Return (X, Y) of the center of cell containing provided text 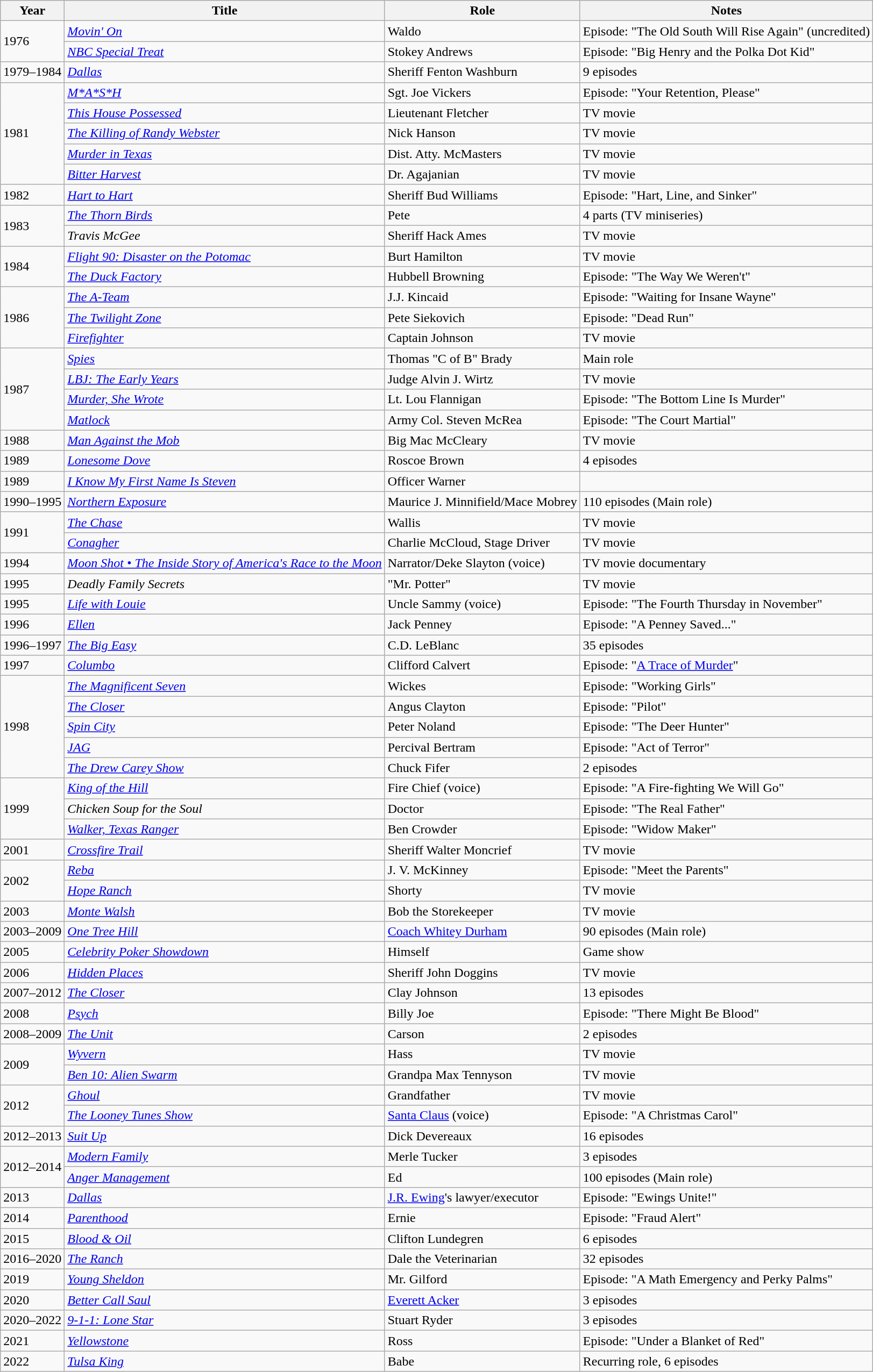
Episode: "The Real Father" (726, 809)
2005 (32, 952)
Episode: "Hart, Line, and Sinker" (726, 195)
Monte Walsh (225, 911)
Matlock (225, 420)
Life with Louie (225, 604)
Episode: "A Penney Saved..." (726, 625)
Himself (482, 952)
Movin' On (225, 31)
Episode: "Act of Terror" (726, 747)
Hart to Hart (225, 195)
1981 (32, 133)
Shorty (482, 890)
Tulsa King (225, 1361)
Spin City (225, 727)
Dick Devereaux (482, 1136)
Bitter Harvest (225, 174)
Roscoe Brown (482, 461)
Mr. Gilford (482, 1280)
Waldo (482, 31)
Deadly Family Secrets (225, 583)
Pete Siekovich (482, 318)
Travis McGee (225, 235)
Episode: "A Trace of Murder" (726, 666)
Pete (482, 215)
Recurring role, 6 episodes (726, 1361)
Stuart Ryder (482, 1320)
Episode: "Your Retention, Please" (726, 92)
Angus Clayton (482, 706)
1990–1995 (32, 502)
Sheriff Walter Moncrief (482, 849)
Hubbell Browning (482, 277)
Murder, She Wrote (225, 399)
Suit Up (225, 1136)
Better Call Saul (225, 1300)
Ellen (225, 625)
Ben Crowder (482, 829)
Captain Johnson (482, 338)
Carson (482, 1034)
2020–2022 (32, 1320)
M*A*S*H (225, 92)
2008 (32, 1013)
100 episodes (Main role) (726, 1177)
Maurice J. Minnifield/Mace Mobrey (482, 502)
Dr. Agajanian (482, 174)
Uncle Sammy (voice) (482, 604)
Hope Ranch (225, 890)
Wallis (482, 522)
Doctor (482, 809)
Chicken Soup for the Soul (225, 809)
1996–1997 (32, 645)
1988 (32, 440)
Episode: "The Old South Will Rise Again" (uncredited) (726, 31)
Big Mac McCleary (482, 440)
Nick Hanson (482, 133)
Episode: "Ewings Unite!" (726, 1197)
Murder in Texas (225, 154)
1982 (32, 195)
I Know My First Name Is Steven (225, 481)
Chuck Fifer (482, 768)
2012 (32, 1105)
Anger Management (225, 1177)
Jack Penney (482, 625)
Army Col. Steven McRea (482, 420)
Coach Whitey Durham (482, 932)
1979–1984 (32, 72)
Yellowstone (225, 1341)
Percival Bertram (482, 747)
Columbo (225, 666)
9 episodes (726, 72)
One Tree Hill (225, 932)
The Magnificent Seven (225, 686)
Thomas "C of B" Brady (482, 359)
Wyvern (225, 1054)
2009 (32, 1064)
Grandpa Max Tennyson (482, 1075)
6 episodes (726, 1238)
Reba (225, 870)
1997 (32, 666)
Main role (726, 359)
Sgt. Joe Vickers (482, 92)
Clay Johnson (482, 993)
2006 (32, 973)
Hidden Places (225, 973)
The Duck Factory (225, 277)
Episode: "There Might Be Blood" (726, 1013)
Man Against the Mob (225, 440)
1984 (32, 267)
JAG (225, 747)
Ben 10: Alien Swarm (225, 1075)
J.J. Kincaid (482, 297)
"Mr. Potter" (482, 583)
1983 (32, 225)
Firefighter (225, 338)
Role (482, 11)
The Ranch (225, 1259)
Episode: "Under a Blanket of Red" (726, 1341)
Dist. Atty. McMasters (482, 154)
2002 (32, 880)
The Chase (225, 522)
TV movie documentary (726, 563)
Year (32, 11)
Episode: "The Fourth Thursday in November" (726, 604)
Episode: "Dead Run" (726, 318)
2001 (32, 849)
The Thorn Birds (225, 215)
Episode: "Widow Maker" (726, 829)
King of the Hill (225, 788)
90 episodes (Main role) (726, 932)
Peter Noland (482, 727)
Game show (726, 952)
1999 (32, 809)
Young Sheldon (225, 1280)
Lonesome Dove (225, 461)
Episode: "The Way We Weren't" (726, 277)
Sheriff John Doggins (482, 973)
This House Possessed (225, 113)
Fire Chief (voice) (482, 788)
35 episodes (726, 645)
Psych (225, 1013)
The Killing of Randy Webster (225, 133)
Spies (225, 359)
2007–2012 (32, 993)
13 episodes (726, 993)
Babe (482, 1361)
110 episodes (Main role) (726, 502)
Clifford Calvert (482, 666)
1987 (32, 389)
Celebrity Poker Showdown (225, 952)
Parenthood (225, 1218)
Santa Claus (voice) (482, 1116)
Burt Hamilton (482, 256)
2003 (32, 911)
2020 (32, 1300)
Northern Exposure (225, 502)
Merle Tucker (482, 1156)
The Looney Tunes Show (225, 1116)
2008–2009 (32, 1034)
Judge Alvin J. Wirtz (482, 379)
Episode: "The Deer Hunter" (726, 727)
4 parts (TV miniseries) (726, 215)
Narrator/Deke Slayton (voice) (482, 563)
The Unit (225, 1034)
The A-Team (225, 297)
Blood & Oil (225, 1238)
2003–2009 (32, 932)
1986 (32, 318)
The Drew Carey Show (225, 768)
Episode: "Meet the Parents" (726, 870)
Episode: "Pilot" (726, 706)
2014 (32, 1218)
Lt. Lou Flannigan (482, 399)
Lieutenant Fletcher (482, 113)
Sheriff Bud Williams (482, 195)
Billy Joe (482, 1013)
Flight 90: Disaster on the Potomac (225, 256)
1991 (32, 532)
Title (225, 11)
Ghoul (225, 1095)
Episode: "A Math Emergency and Perky Palms" (726, 1280)
Bob the Storekeeper (482, 911)
Dale the Veterinarian (482, 1259)
Ross (482, 1341)
Modern Family (225, 1156)
16 episodes (726, 1136)
The Big Easy (225, 645)
Moon Shot • The Inside Story of America's Race to the Moon (225, 563)
1998 (32, 727)
Episode: "Waiting for Insane Wayne" (726, 297)
2021 (32, 1341)
Ed (482, 1177)
Sheriff Hack Ames (482, 235)
The Twilight Zone (225, 318)
C.D. LeBlanc (482, 645)
Clifton Lundegren (482, 1238)
1976 (32, 41)
1994 (32, 563)
32 episodes (726, 1259)
Episode: "The Bottom Line Is Murder" (726, 399)
J.R. Ewing's lawyer/executor (482, 1197)
NBC Special Treat (225, 52)
1996 (32, 625)
4 episodes (726, 461)
Episode: "The Court Martial" (726, 420)
Episode: "Working Girls" (726, 686)
2019 (32, 1280)
Episode: "Big Henry and the Polka Dot Kid" (726, 52)
Conagher (225, 542)
Sheriff Fenton Washburn (482, 72)
Ernie (482, 1218)
LBJ: The Early Years (225, 379)
Everett Acker (482, 1300)
Wickes (482, 686)
Episode: "Fraud Alert" (726, 1218)
Officer Warner (482, 481)
2013 (32, 1197)
Hass (482, 1054)
Episode: "A Fire-fighting We Will Go" (726, 788)
Stokey Andrews (482, 52)
2015 (32, 1238)
2022 (32, 1361)
2016–2020 (32, 1259)
2012–2014 (32, 1167)
Episode: "A Christmas Carol" (726, 1116)
Crossfire Trail (225, 849)
Walker, Texas Ranger (225, 829)
Grandfather (482, 1095)
Notes (726, 11)
9-1-1: Lone Star (225, 1320)
Charlie McCloud, Stage Driver (482, 542)
2012–2013 (32, 1136)
J. V. McKinney (482, 870)
